Return [x, y] of the center of cell containing provided text 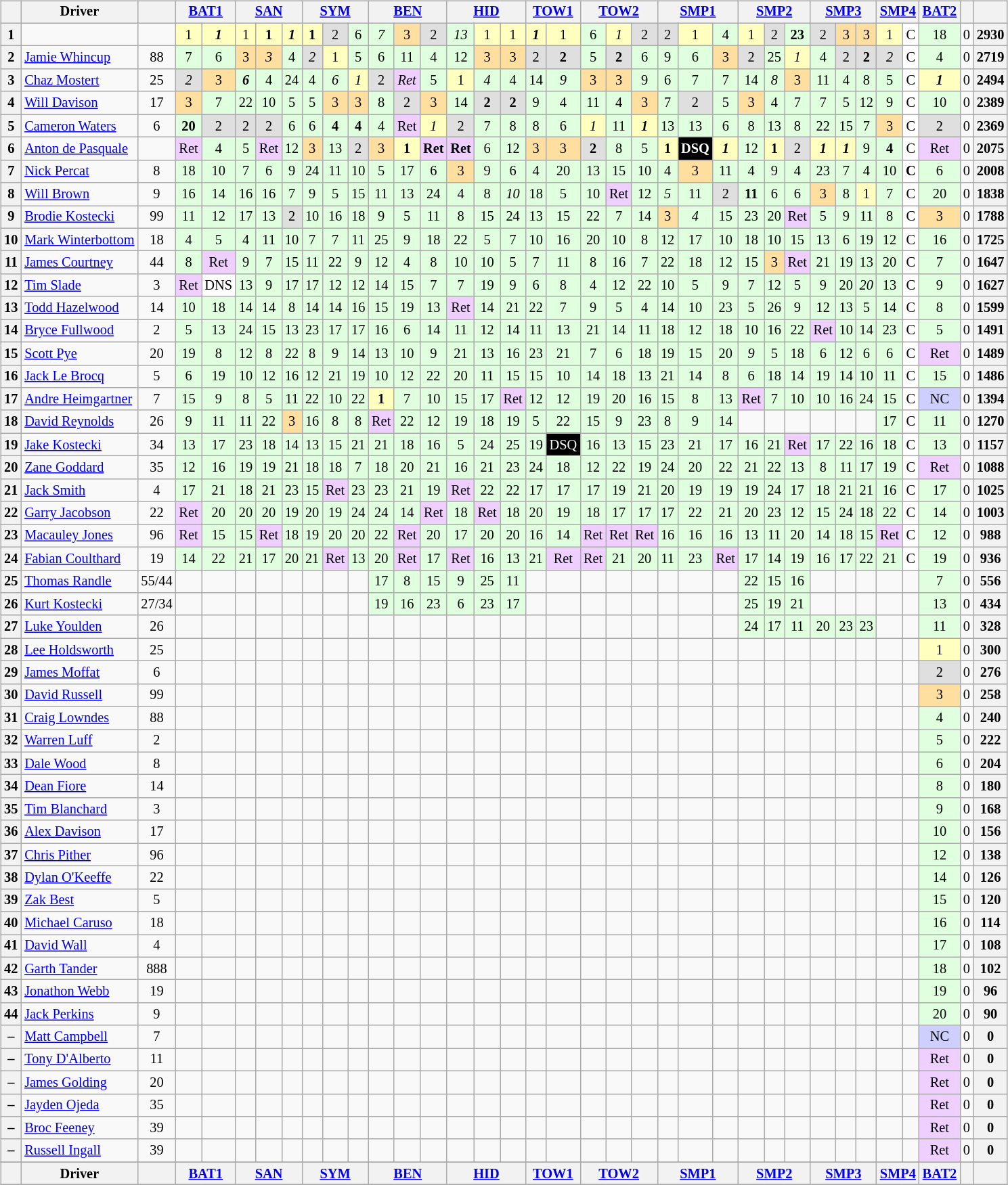
102 [990, 968]
Garry Jacobson [79, 513]
328 [990, 627]
2389 [990, 103]
120 [990, 900]
Tony D'Alberto [79, 1060]
Fabian Coulthard [79, 558]
1157 [990, 445]
1088 [990, 468]
258 [990, 695]
1270 [990, 422]
30 [11, 695]
1025 [990, 490]
55/44 [156, 581]
180 [990, 786]
James Courtney [79, 263]
36 [11, 832]
Todd Hazelwood [79, 308]
28 [11, 650]
James Golding [79, 1082]
Zane Goddard [79, 468]
156 [990, 832]
Brodie Kostecki [79, 217]
Garth Tander [79, 968]
40 [11, 923]
Bryce Fullwood [79, 331]
Chaz Mostert [79, 81]
38 [11, 878]
Michael Caruso [79, 923]
Dylan O'Keeffe [79, 878]
Mark Winterbottom [79, 240]
2719 [990, 58]
114 [990, 923]
Jayden Ojeda [79, 1105]
Zak Best [79, 900]
Matt Campbell [79, 1037]
1627 [990, 286]
90 [990, 1014]
Lee Holdsworth [79, 650]
43 [11, 991]
1647 [990, 263]
108 [990, 946]
Macauley Jones [79, 536]
Jonathon Webb [79, 991]
Thomas Randle [79, 581]
42 [11, 968]
Kurt Kostecki [79, 604]
300 [990, 650]
DNS [219, 286]
204 [990, 763]
David Wall [79, 946]
1489 [990, 353]
Luke Youlden [79, 627]
556 [990, 581]
Broc Feeney [79, 1128]
29 [11, 673]
33 [11, 763]
1486 [990, 376]
Tim Slade [79, 286]
Jamie Whincup [79, 58]
1003 [990, 513]
434 [990, 604]
Tim Blanchard [79, 809]
Russell Ingall [79, 1150]
Andre Heimgartner [79, 399]
138 [990, 855]
31 [11, 718]
1394 [990, 399]
41 [11, 946]
27 [11, 627]
Will Davison [79, 103]
Will Brown [79, 194]
Dale Wood [79, 763]
168 [990, 809]
1838 [990, 194]
2494 [990, 81]
Warren Luff [79, 741]
126 [990, 878]
James Moffat [79, 673]
Dean Fiore [79, 786]
1599 [990, 308]
David Reynolds [79, 422]
Nick Percat [79, 171]
Jake Kostecki [79, 445]
37 [11, 855]
1788 [990, 217]
222 [990, 741]
Scott Pye [79, 353]
Jack Smith [79, 490]
David Russell [79, 695]
1491 [990, 331]
Jack Le Brocq [79, 376]
1725 [990, 240]
276 [990, 673]
888 [156, 968]
32 [11, 741]
240 [990, 718]
2075 [990, 149]
Chris Pither [79, 855]
988 [990, 536]
2008 [990, 171]
Anton de Pasquale [79, 149]
2930 [990, 35]
Cameron Waters [79, 126]
Jack Perkins [79, 1014]
27/34 [156, 604]
Craig Lowndes [79, 718]
936 [990, 558]
Alex Davison [79, 832]
2369 [990, 126]
